Identify which cell holds the provided text, then report its [X, Y] central coordinate. 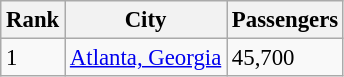
45,700 [286, 58]
1 [33, 58]
Rank [33, 20]
Atlanta, Georgia [146, 58]
City [146, 20]
Passengers [286, 20]
